Return the (x, y) coordinate for the center point of the cell that contains the specified text.  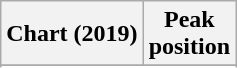
Chart (2019) (72, 34)
Peakposition (189, 34)
